Find where the given text appears and provide that cell's center as (x, y) coordinate. 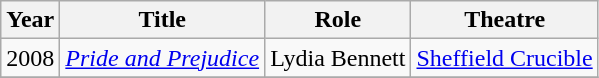
Year (30, 20)
Title (162, 20)
Role (338, 20)
2008 (30, 58)
Sheffield Crucible (504, 58)
Theatre (504, 20)
Pride and Prejudice (162, 58)
Lydia Bennett (338, 58)
